From the cell containing the given text, extract its center point as [x, y] coordinate. 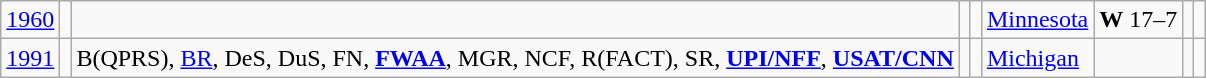
1991 [30, 58]
Minnesota [1037, 20]
Michigan [1037, 58]
W 17–7 [1138, 20]
B(QPRS), BR, DeS, DuS, FN, FWAA, MGR, NCF, R(FACT), SR, UPI/NFF, USAT/CNN [515, 58]
1960 [30, 20]
